Provide the [X, Y] coordinate of the cell's center where the given text is located.  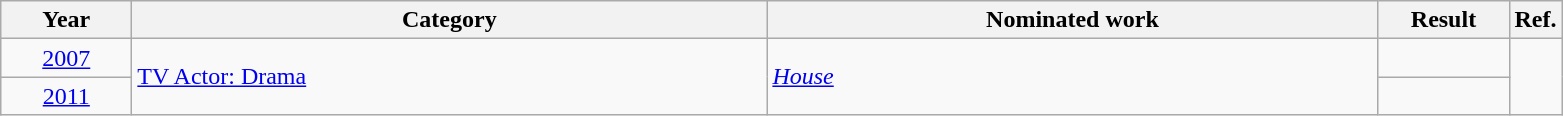
2007 [66, 58]
2011 [66, 96]
Nominated work [1072, 20]
Category [450, 20]
Ref. [1536, 20]
Year [66, 20]
House [1072, 77]
TV Actor: Drama [450, 77]
Result [1444, 20]
